From the cell containing the given text, extract its center point as (X, Y) coordinate. 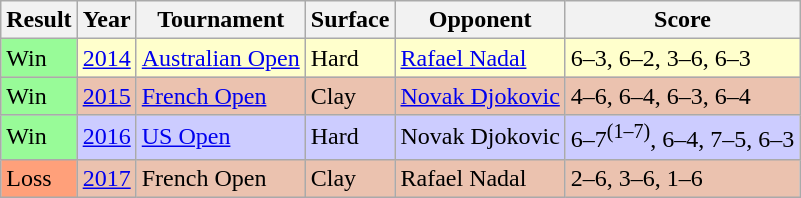
Year (106, 20)
Australian Open (220, 58)
Surface (350, 20)
2015 (106, 96)
US Open (220, 138)
2017 (106, 178)
Loss (39, 178)
Result (39, 20)
2014 (106, 58)
6–7(1–7), 6–4, 7–5, 6–3 (682, 138)
2–6, 3–6, 1–6 (682, 178)
Tournament (220, 20)
2016 (106, 138)
Opponent (480, 20)
Score (682, 20)
4–6, 6–4, 6–3, 6–4 (682, 96)
6–3, 6–2, 3–6, 6–3 (682, 58)
